Capture the cell that displays the provided text and extract its [x, y] central coordinate. 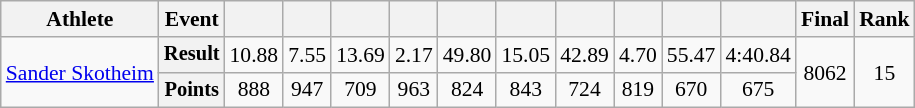
7.55 [307, 55]
Result [192, 55]
4:40.84 [758, 55]
963 [414, 90]
2.17 [414, 55]
670 [692, 90]
Sander Skotheim [80, 72]
42.89 [584, 55]
Rank [884, 19]
Event [192, 19]
724 [584, 90]
888 [254, 90]
15.05 [526, 55]
675 [758, 90]
49.80 [468, 55]
10.88 [254, 55]
13.69 [360, 55]
819 [638, 90]
824 [468, 90]
55.47 [692, 55]
8062 [825, 72]
843 [526, 90]
Final [825, 19]
Points [192, 90]
709 [360, 90]
947 [307, 90]
15 [884, 72]
Athlete [80, 19]
4.70 [638, 55]
